Detect which cell encompasses the target text, then output its (X, Y) center coordinate. 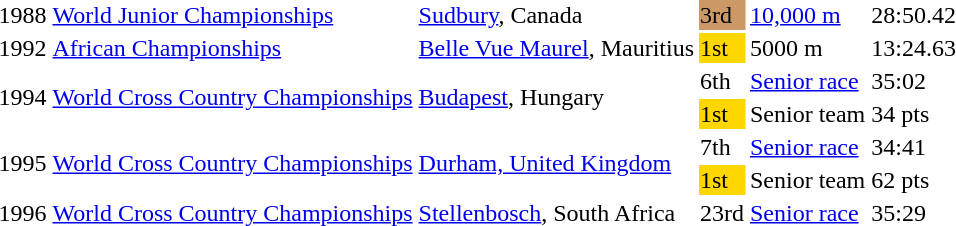
Sudbury, Canada (556, 15)
African Championships (232, 48)
World Junior Championships (232, 15)
6th (722, 81)
3rd (722, 15)
10,000 m (807, 15)
7th (722, 147)
5000 m (807, 48)
Durham, United Kingdom (556, 164)
Budapest, Hungary (556, 98)
Belle Vue Maurel, Mauritius (556, 48)
